Return the [x, y] coordinate for the center point of the cell that contains the specified text.  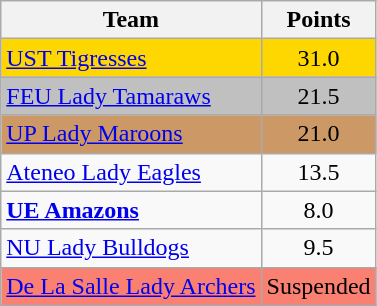
FEU Lady Tamaraws [131, 96]
UST Tigresses [131, 58]
De La Salle Lady Archers [131, 286]
Points [318, 20]
UE Amazons [131, 210]
9.5 [318, 248]
31.0 [318, 58]
Ateneo Lady Eagles [131, 172]
Team [131, 20]
21.5 [318, 96]
UP Lady Maroons [131, 134]
13.5 [318, 172]
21.0 [318, 134]
NU Lady Bulldogs [131, 248]
8.0 [318, 210]
Suspended [318, 286]
